Determine the [x, y] coordinate at the center of the cell enclosing the given text.  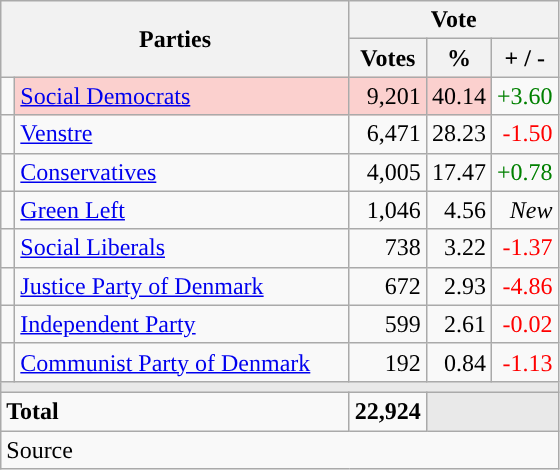
Justice Party of Denmark [182, 286]
-1.37 [524, 248]
672 [388, 286]
Parties [176, 39]
0.84 [458, 362]
+ / - [524, 58]
9,201 [388, 96]
738 [388, 248]
22,924 [388, 411]
+3.60 [524, 96]
+0.78 [524, 172]
-1.50 [524, 134]
2.61 [458, 324]
599 [388, 324]
% [458, 58]
New [524, 210]
Social Democrats [182, 96]
28.23 [458, 134]
-4.86 [524, 286]
Source [280, 449]
17.47 [458, 172]
Conservatives [182, 172]
40.14 [458, 96]
-0.02 [524, 324]
-1.13 [524, 362]
3.22 [458, 248]
Votes [388, 58]
Total [176, 411]
Venstre [182, 134]
192 [388, 362]
Green Left [182, 210]
Independent Party [182, 324]
Communist Party of Denmark [182, 362]
2.93 [458, 286]
Vote [454, 20]
4.56 [458, 210]
1,046 [388, 210]
Social Liberals [182, 248]
4,005 [388, 172]
6,471 [388, 134]
